Detect which cell encompasses the target text, then output its (x, y) center coordinate. 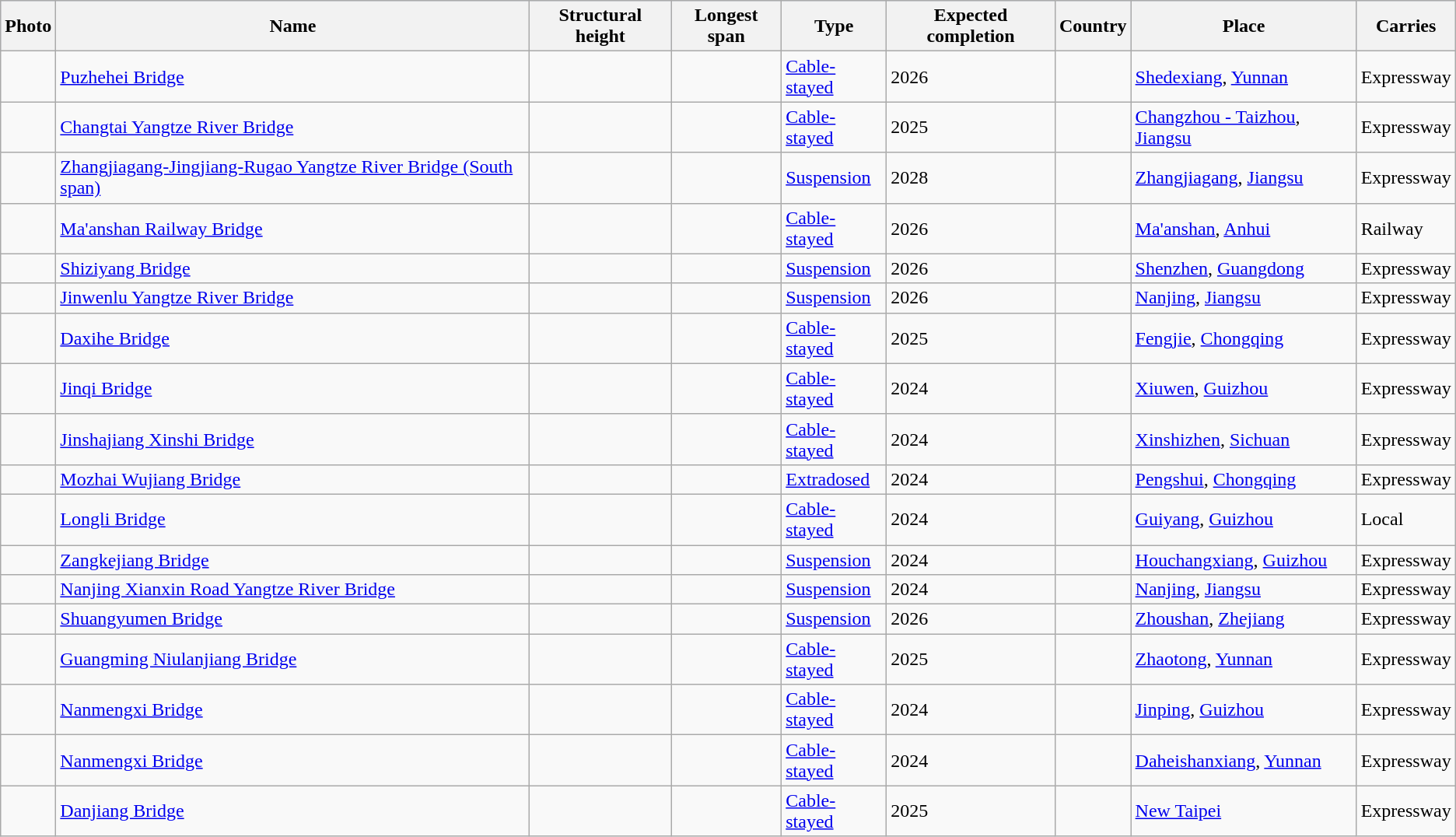
Nanjing Xianxin Road Yangtze River Bridge (292, 590)
Zhoushan, Zhejiang (1244, 619)
Changzhou - Taizhou, Jiangsu (1244, 128)
Jinqi Bridge (292, 389)
Carries (1406, 26)
Railway (1406, 229)
Daxihe Bridge (292, 338)
Jinping, Guizhou (1244, 709)
Pengshui, Chongqing (1244, 479)
Xiuwen, Guizhou (1244, 389)
Name (292, 26)
Zangkejiang Bridge (292, 559)
Houchangxiang, Guizhou (1244, 559)
Country (1093, 26)
Longest span (726, 26)
Photo (28, 26)
Puzhehei Bridge (292, 76)
Shiziyang Bridge (292, 268)
Structural height (600, 26)
Zhangjiagang, Jiangsu (1244, 177)
Longli Bridge (292, 520)
Jinshajiang Xinshi Bridge (292, 439)
Danjiang Bridge (292, 811)
Ma'anshan Railway Bridge (292, 229)
Shedexiang, Yunnan (1244, 76)
Shenzhen, Guangdong (1244, 268)
Expected completion (971, 26)
Changtai Yangtze River Bridge (292, 128)
Place (1244, 26)
Fengjie, Chongqing (1244, 338)
Mozhai Wujiang Bridge (292, 479)
Xinshizhen, Sichuan (1244, 439)
Type (834, 26)
Zhaotong, Yunnan (1244, 660)
Extradosed (834, 479)
Local (1406, 520)
Jinwenlu Yangtze River Bridge (292, 298)
Shuangyumen Bridge (292, 619)
Ma'anshan, Anhui (1244, 229)
Daheishanxiang, Yunnan (1244, 761)
Guangming Niulanjiang Bridge (292, 660)
2028 (971, 177)
New Taipei (1244, 811)
Zhangjiagang-Jingjiang-Rugao Yangtze River Bridge (South span) (292, 177)
Guiyang, Guizhou (1244, 520)
